Capture the cell that displays the provided text and extract its [X, Y] central coordinate. 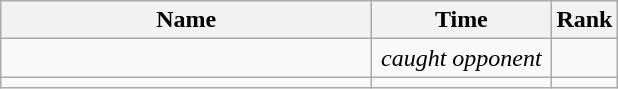
caught opponent [462, 58]
Name [186, 20]
Rank [584, 20]
Time [462, 20]
